Pinpoint the cell where the given text exists, returning its (x, y) midpoint coordinate. 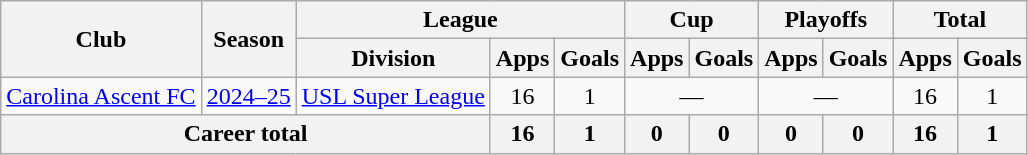
Playoffs (826, 20)
USL Super League (393, 96)
Total (960, 20)
League (460, 20)
Club (101, 39)
Division (393, 58)
2024–25 (248, 96)
Cup (692, 20)
Carolina Ascent FC (101, 96)
Season (248, 39)
Career total (246, 134)
